Identify which cell holds the provided text, then report its [x, y] central coordinate. 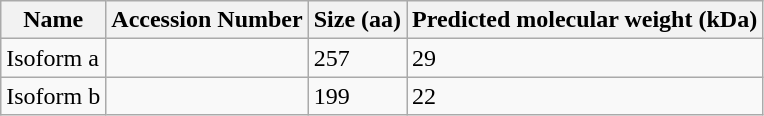
Name [54, 20]
Isoform a [54, 58]
22 [585, 96]
Predicted molecular weight (kDa) [585, 20]
199 [357, 96]
Accession Number [207, 20]
Size (aa) [357, 20]
29 [585, 58]
257 [357, 58]
Isoform b [54, 96]
